Identify which cell holds the provided text, then report its [X, Y] central coordinate. 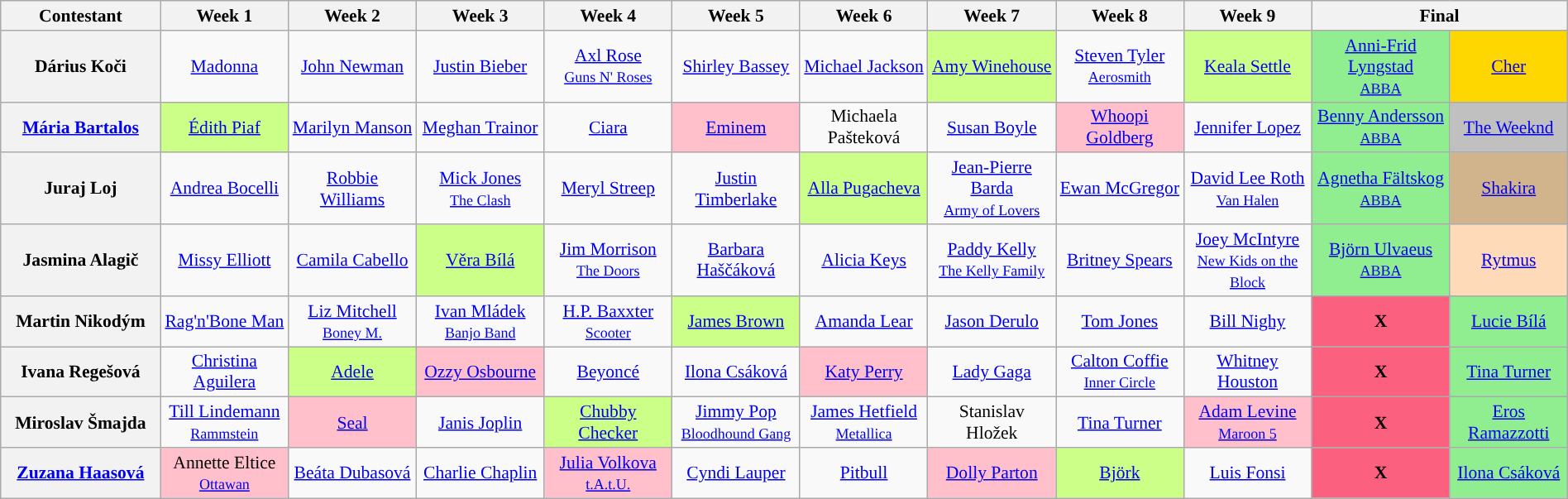
Calton Coffie Inner Circle [1120, 372]
Whoopi Goldberg [1120, 127]
Annette Eltice Ottawan [225, 473]
Mick Jones The Clash [480, 189]
Amanda Lear [863, 321]
Michael Jackson [863, 66]
Ozzy Osbourne [480, 372]
Stanislav Hložek [992, 422]
Meryl Streep [609, 189]
Missy Elliott [225, 260]
H.P. Baxxter Scooter [609, 321]
Week 2 [352, 16]
James Hetfield Metallica [863, 422]
Jasmina Alagič [81, 260]
Axl Rose Guns N' Roses [609, 66]
Paddy Kelly The Kelly Family [992, 260]
Adam Levine Maroon 5 [1247, 422]
Charlie Chaplin [480, 473]
Jimmy Pop Bloodhound Gang [736, 422]
Week 6 [863, 16]
Shakira [1508, 189]
Andrea Bocelli [225, 189]
Eros Ramazzotti [1508, 422]
Eminem [736, 127]
Tom Jones [1120, 321]
Rytmus [1508, 260]
Liz Mitchell Boney M. [352, 321]
Ivan Mládek Banjo Band [480, 321]
Ewan McGregor [1120, 189]
Beyoncé [609, 372]
Björn Ulvaeus ABBA [1381, 260]
Alla Pugacheva [863, 189]
Anni-Frid Lyngstad ABBA [1381, 66]
Pitbull [863, 473]
Justin Timberlake [736, 189]
Cher [1508, 66]
Week 3 [480, 16]
Lady Gaga [992, 372]
Michaela Pašteková [863, 127]
Martin Nikodým [81, 321]
Julia Volkova t.A.t.U. [609, 473]
Luis Fonsi [1247, 473]
Lucie Bílá [1508, 321]
Chubby Checker [609, 422]
Justin Bieber [480, 66]
Cyndi Lauper [736, 473]
Janis Joplin [480, 422]
Benny Andersson ABBA [1381, 127]
Jennifer Lopez [1247, 127]
Meghan Trainor [480, 127]
Robbie Williams [352, 189]
Till Lindemann Rammstein [225, 422]
Jean-Pierre Barda Army of Lovers [992, 189]
Joey McIntyre New Kids on the Block [1247, 260]
Steven Tyler Aerosmith [1120, 66]
Britney Spears [1120, 260]
Věra Bílá [480, 260]
Björk [1120, 473]
Alicia Keys [863, 260]
Beáta Dubasová [352, 473]
Week 7 [992, 16]
Édith Piaf [225, 127]
Keala Settle [1247, 66]
David Lee Roth Van Halen [1247, 189]
Zuzana Haasová [81, 473]
Week 5 [736, 16]
Jim Morrison The Doors [609, 260]
Adele [352, 372]
Rag'n'Bone Man [225, 321]
Seal [352, 422]
Shirley Bassey [736, 66]
Mária Bartalos [81, 127]
Barbara Haščáková [736, 260]
Katy Perry [863, 372]
Ciara [609, 127]
John Newman [352, 66]
Marilyn Manson [352, 127]
Agnetha Fältskog ABBA [1381, 189]
Dolly Parton [992, 473]
Week 4 [609, 16]
Week 8 [1120, 16]
Susan Boyle [992, 127]
Juraj Loj [81, 189]
Jason Derulo [992, 321]
Week 9 [1247, 16]
Ivana Regešová [81, 372]
Dárius Koči [81, 66]
Bill Nighy [1247, 321]
Amy Winehouse [992, 66]
Miroslav Šmajda [81, 422]
Whitney Houston [1247, 372]
Christina Aguilera [225, 372]
Camila Cabello [352, 260]
Final [1439, 16]
Contestant [81, 16]
Week 1 [225, 16]
Madonna [225, 66]
James Brown [736, 321]
The Weeknd [1508, 127]
